Pinpoint the cell where the given text exists, returning its (X, Y) midpoint coordinate. 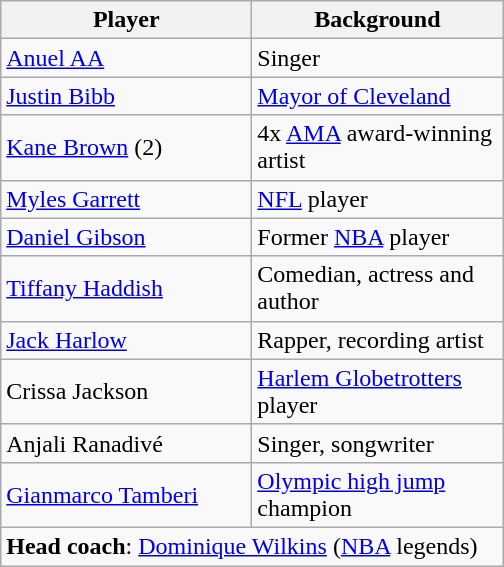
Tiffany Haddish (126, 288)
Jack Harlow (126, 340)
Kane Brown (2) (126, 148)
Former NBA player (378, 237)
Singer, songwriter (378, 443)
Singer (378, 58)
Olympic high jump champion (378, 494)
Anuel AA (126, 58)
Head coach: Dominique Wilkins (NBA legends) (252, 546)
Gianmarco Tamberi (126, 494)
Mayor of Cleveland (378, 96)
Rapper, recording artist (378, 340)
Harlem Globetrotters player (378, 392)
Comedian, actress and author (378, 288)
NFL player (378, 199)
4x AMA award-winning artist (378, 148)
Daniel Gibson (126, 237)
Justin Bibb (126, 96)
Anjali Ranadivé (126, 443)
Player (126, 20)
Background (378, 20)
Crissa Jackson (126, 392)
Myles Garrett (126, 199)
